Extract the (X, Y) coordinate from the center of the cell holding the provided text.  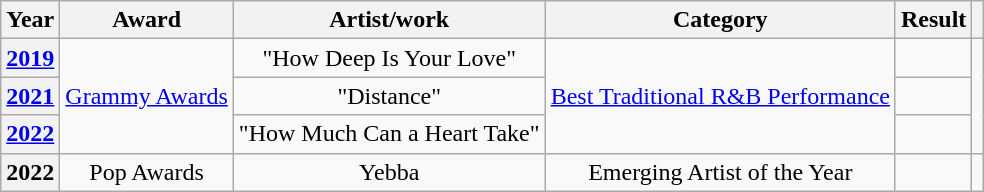
Yebba (389, 172)
Best Traditional R&B Performance (720, 96)
Category (720, 20)
Emerging Artist of the Year (720, 172)
2021 (30, 96)
2019 (30, 58)
Pop Awards (147, 172)
"How Much Can a Heart Take" (389, 134)
Grammy Awards (147, 96)
Year (30, 20)
Artist/work (389, 20)
"Distance" (389, 96)
"How Deep Is Your Love" (389, 58)
Result (933, 20)
Award (147, 20)
